For the text-containing cell, return its midpoint in [x, y] coordinate format. 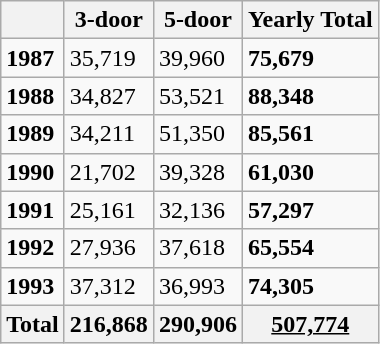
34,827 [108, 96]
57,297 [310, 210]
1989 [33, 134]
85,561 [310, 134]
37,312 [108, 286]
507,774 [310, 324]
61,030 [310, 172]
5-door [198, 20]
290,906 [198, 324]
25,161 [108, 210]
1991 [33, 210]
65,554 [310, 248]
75,679 [310, 58]
1990 [33, 172]
1992 [33, 248]
35,719 [108, 58]
53,521 [198, 96]
3-door [108, 20]
51,350 [198, 134]
88,348 [310, 96]
37,618 [198, 248]
21,702 [108, 172]
Yearly Total [310, 20]
1987 [33, 58]
39,960 [198, 58]
1993 [33, 286]
27,936 [108, 248]
Total [33, 324]
216,868 [108, 324]
1988 [33, 96]
39,328 [198, 172]
32,136 [198, 210]
34,211 [108, 134]
74,305 [310, 286]
36,993 [198, 286]
